Search for the cell housing the specified text and yield its (x, y) center coordinate. 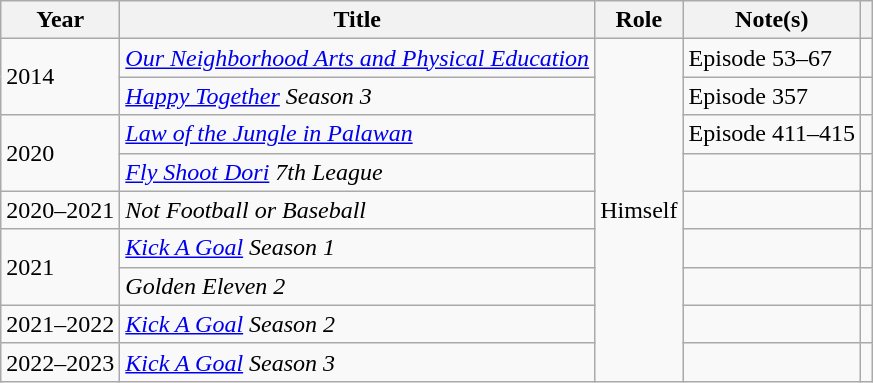
2020 (60, 153)
Episode 411–415 (772, 134)
Kick A Goal Season 2 (358, 324)
Kick A Goal Season 1 (358, 248)
Fly Shoot Dori 7th League (358, 172)
Role (639, 20)
Himself (639, 210)
2021 (60, 267)
Law of the Jungle in Palawan (358, 134)
Not Football or Baseball (358, 210)
2020–2021 (60, 210)
Episode 357 (772, 96)
Title (358, 20)
Note(s) (772, 20)
Episode 53–67 (772, 58)
2014 (60, 77)
Happy Together Season 3 (358, 96)
Golden Eleven 2 (358, 286)
2022–2023 (60, 362)
Kick A Goal Season 3 (358, 362)
2021–2022 (60, 324)
Our Neighborhood Arts and Physical Education (358, 58)
Year (60, 20)
